Provide the [x, y] coordinate of the cell's center where the given text is located.  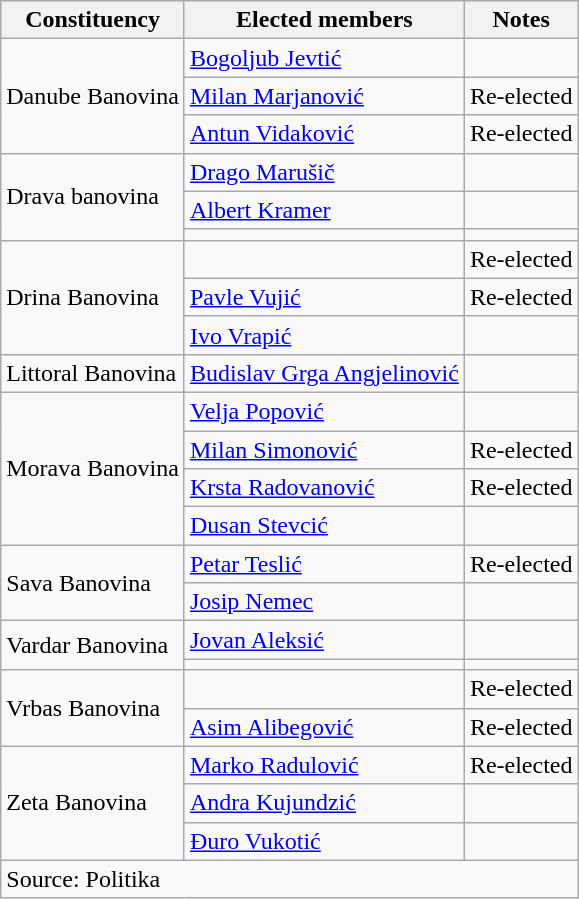
Krsta Radovanović [324, 488]
Antun Vidaković [324, 134]
Andra Kujundzić [324, 803]
Source: Politika [290, 879]
Vrbas Banovina [93, 708]
Velja Popović [324, 411]
Budislav Grga Angjelinović [324, 373]
Milan Simonović [324, 449]
Littoral Banovina [93, 373]
Vardar Banovina [93, 646]
Morava Banovina [93, 468]
Zeta Banovina [93, 803]
Elected members [324, 20]
Marko Radulović [324, 765]
Asim Alibegović [324, 727]
Drago Marušič [324, 172]
Jovan Aleksić [324, 640]
Albert Kramer [324, 210]
Bogoljub Jevtić [324, 58]
Sava Banovina [93, 583]
Đuro Vukotić [324, 841]
Drina Banovina [93, 297]
Petar Teslić [324, 564]
Notes [521, 20]
Ivo Vrapić [324, 335]
Constituency [93, 20]
Drava banovina [93, 196]
Danube Banovina [93, 96]
Josip Nemec [324, 602]
Pavle Vujić [324, 297]
Dusan Stevcić [324, 526]
Milan Marjanović [324, 96]
